Scan for the cell matching the given text and deliver its [x, y] coordinate at center. 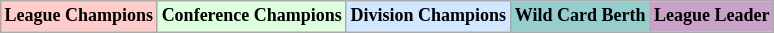
League Leader [712, 16]
League Champions [78, 16]
Conference Champions [252, 16]
Wild Card Berth [580, 16]
Division Champions [428, 16]
